Detect which cell encompasses the target text, then output its [x, y] center coordinate. 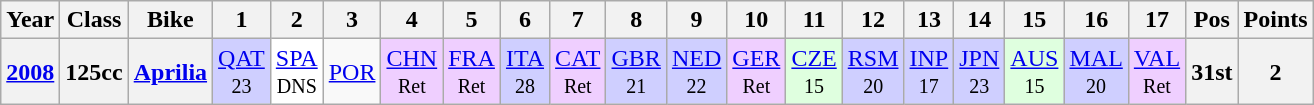
3 [352, 20]
GBR21 [636, 72]
MAL20 [1096, 72]
CATRet [578, 72]
CHNRet [412, 72]
7 [578, 20]
SPADNS [296, 72]
11 [814, 20]
GERRet [756, 72]
6 [524, 20]
POR [352, 72]
Aprilia [170, 72]
125cc [94, 72]
Bike [170, 20]
9 [696, 20]
Class [94, 20]
31st [1212, 72]
4 [412, 20]
8 [636, 20]
Pos [1212, 20]
1 [242, 20]
17 [1156, 20]
JPN23 [980, 72]
2008 [30, 72]
13 [929, 20]
FRARet [472, 72]
16 [1096, 20]
15 [1034, 20]
NED22 [696, 72]
14 [980, 20]
CZE15 [814, 72]
12 [873, 20]
RSM20 [873, 72]
Year [30, 20]
ITA28 [524, 72]
VALRet [1156, 72]
QAT23 [242, 72]
10 [756, 20]
5 [472, 20]
AUS15 [1034, 72]
INP17 [929, 72]
Points [1276, 20]
